Identify which cell holds the provided text, then report its (X, Y) central coordinate. 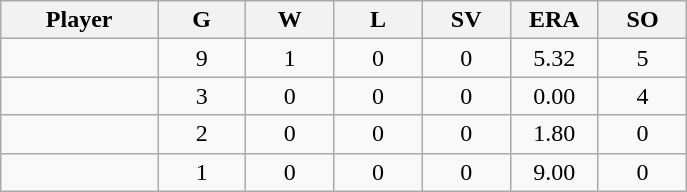
5.32 (554, 58)
2 (202, 134)
0.00 (554, 96)
SV (466, 20)
L (378, 20)
SO (642, 20)
3 (202, 96)
4 (642, 96)
ERA (554, 20)
G (202, 20)
1.80 (554, 134)
Player (80, 20)
5 (642, 58)
W (290, 20)
9 (202, 58)
9.00 (554, 172)
